Locate the cell with the specified text and output its [x, y] center coordinate. 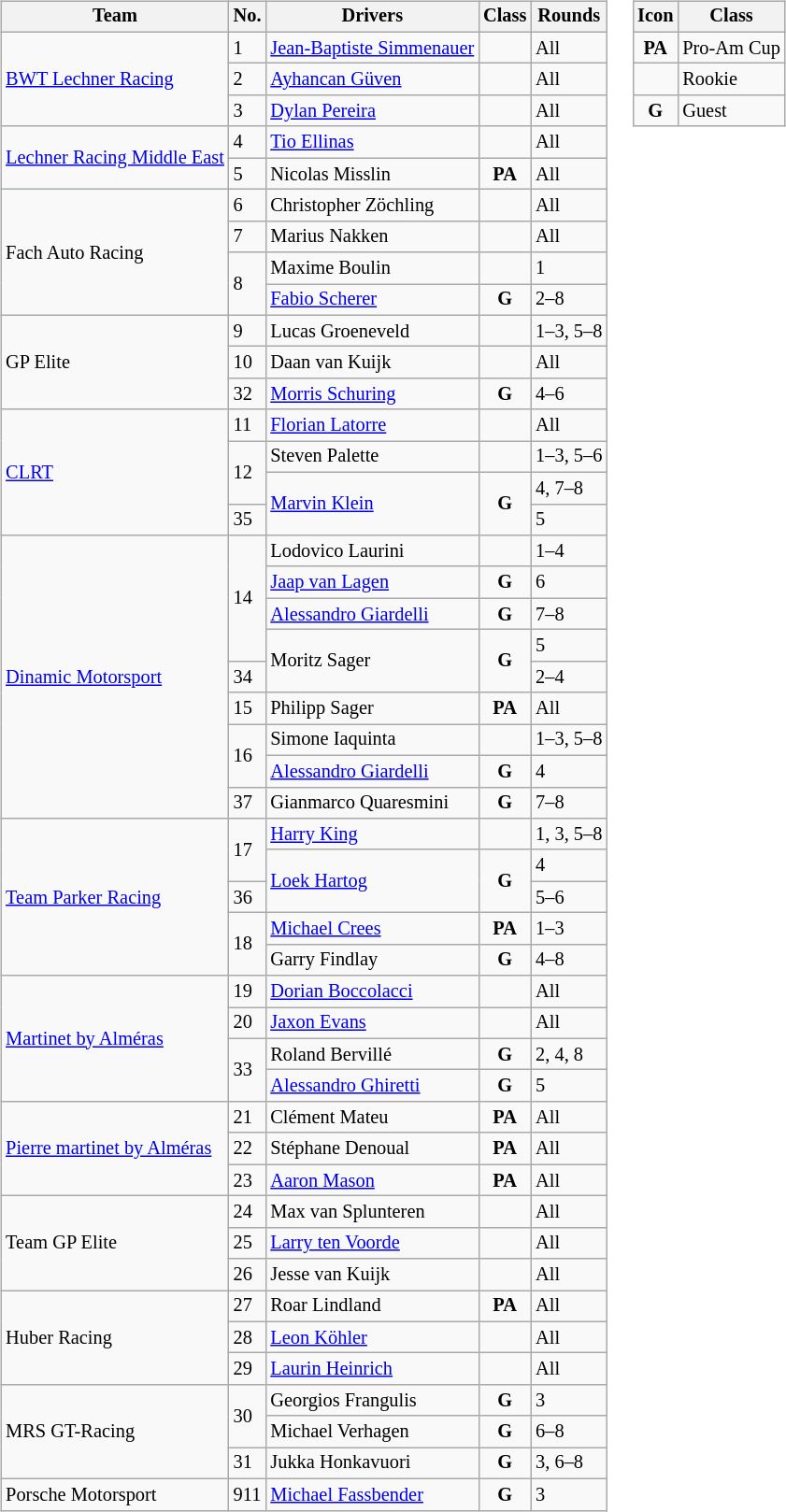
36 [248, 897]
15 [248, 708]
Rounds [568, 17]
Christopher Zöchling [372, 206]
29 [248, 1369]
22 [248, 1148]
2 [248, 79]
26 [248, 1275]
24 [248, 1212]
Garry Findlay [372, 960]
Porsche Motorsport [115, 1494]
Michael Crees [372, 929]
Marius Nakken [372, 236]
1–3, 5–6 [568, 457]
Lodovico Laurini [372, 551]
Gianmarco Quaresmini [372, 803]
Michael Fassbender [372, 1494]
Harry King [372, 834]
Clément Mateu [372, 1118]
Team GP Elite [115, 1243]
Jaxon Evans [372, 1023]
Steven Palette [372, 457]
Georgios Frangulis [372, 1401]
8 [248, 284]
Rookie [731, 79]
9 [248, 331]
Jesse van Kuijk [372, 1275]
18 [248, 944]
Stéphane Denoual [372, 1148]
12 [248, 473]
2–8 [568, 300]
Team Parker Racing [115, 897]
27 [248, 1306]
Michael Verhagen [372, 1432]
Leon Köhler [372, 1337]
Fach Auto Racing [115, 252]
4–6 [568, 394]
1–4 [568, 551]
Lucas Groeneveld [372, 331]
Roland Bervillé [372, 1054]
Roar Lindland [372, 1306]
4, 7–8 [568, 488]
Philipp Sager [372, 708]
Max van Splunteren [372, 1212]
23 [248, 1180]
Aaron Mason [372, 1180]
CLRT [115, 473]
Larry ten Voorde [372, 1243]
Tio Ellinas [372, 142]
Ayhancan Güven [372, 79]
3, 6–8 [568, 1463]
Florian Latorre [372, 425]
16 [248, 755]
No. [248, 17]
5–6 [568, 897]
Lechner Racing Middle East [115, 157]
Daan van Kuijk [372, 363]
Alessandro Ghiretti [372, 1086]
4–8 [568, 960]
19 [248, 991]
Dylan Pereira [372, 111]
1–3 [568, 929]
35 [248, 520]
Pro-Am Cup [731, 48]
Pierre martinet by Alméras [115, 1149]
Laurin Heinrich [372, 1369]
30 [248, 1417]
MRS GT-Racing [115, 1432]
Guest [731, 111]
20 [248, 1023]
21 [248, 1118]
2, 4, 8 [568, 1054]
7 [248, 236]
Dorian Boccolacci [372, 991]
Icon [655, 17]
11 [248, 425]
Loek Hartog [372, 880]
Jean-Baptiste Simmenauer [372, 48]
6–8 [568, 1432]
Nicolas Misslin [372, 174]
Drivers [372, 17]
10 [248, 363]
Huber Racing [115, 1338]
28 [248, 1337]
37 [248, 803]
911 [248, 1494]
32 [248, 394]
31 [248, 1463]
Team [115, 17]
Simone Iaquinta [372, 740]
1, 3, 5–8 [568, 834]
Moritz Sager [372, 662]
Martinet by Alméras [115, 1039]
GP Elite [115, 363]
Fabio Scherer [372, 300]
Morris Schuring [372, 394]
Dinamic Motorsport [115, 677]
BWT Lechner Racing [115, 78]
25 [248, 1243]
Marvin Klein [372, 503]
Jaap van Lagen [372, 582]
17 [248, 850]
Maxime Boulin [372, 268]
34 [248, 677]
2–4 [568, 677]
14 [248, 598]
33 [248, 1069]
Jukka Honkavuori [372, 1463]
